Locate the cell with the specified text and output its (X, Y) center coordinate. 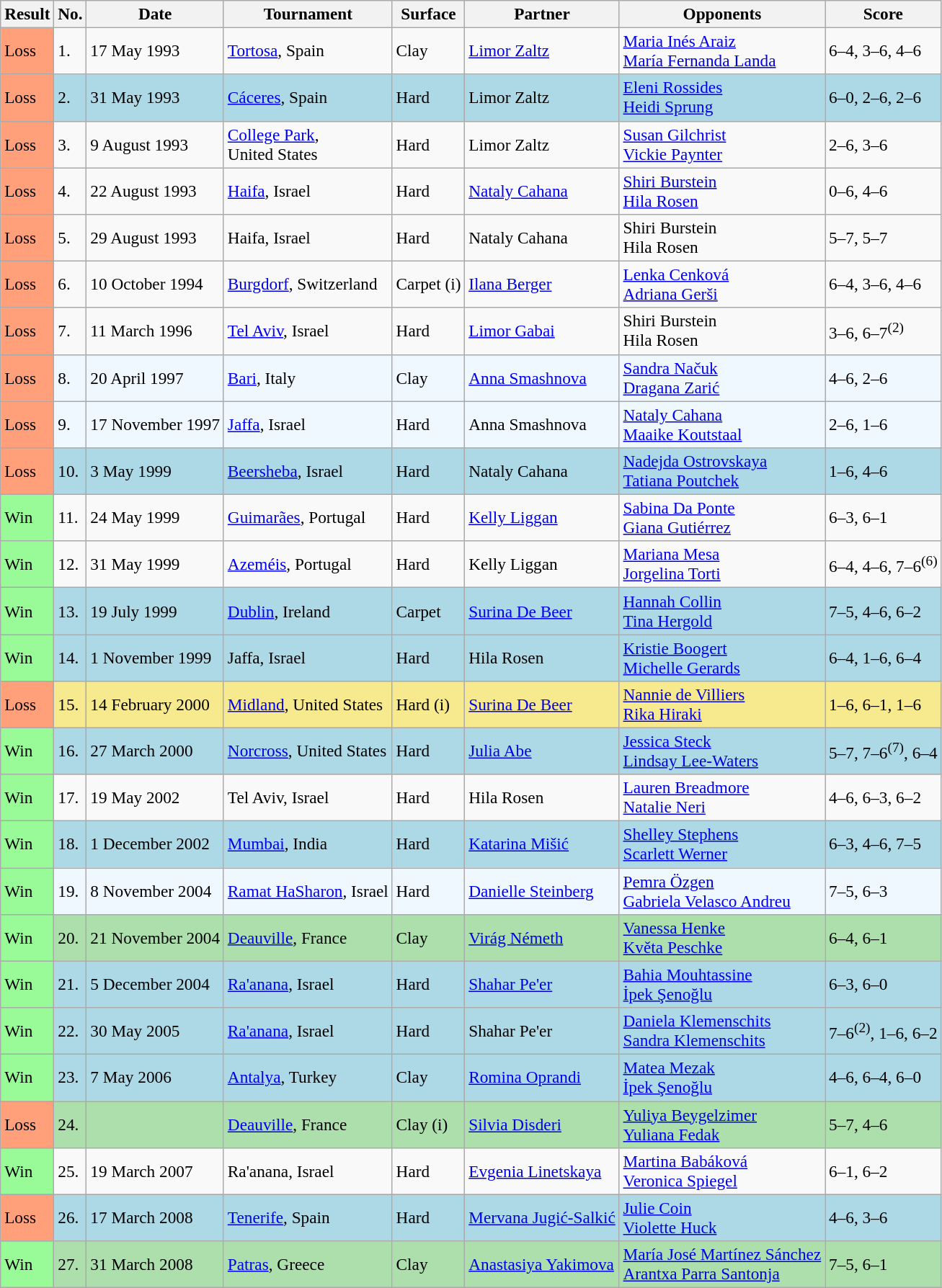
6–4, 1–6, 6–4 (884, 657)
Matea Mezak İpek Şenoğlu (722, 1078)
2. (71, 98)
Silvia Disderi (542, 1124)
5. (71, 238)
21. (71, 984)
7–5, 6–3 (884, 890)
4–6, 2–6 (884, 377)
9 August 1993 (155, 144)
3 May 1999 (155, 471)
19 May 2002 (155, 798)
Nataly Cahana Maaike Koutstaal (722, 424)
Pemra Özgen Gabriela Velasco Andreu (722, 890)
14 February 2000 (155, 705)
4–6, 3–6 (884, 1217)
5–7, 7–6(7), 6–4 (884, 751)
19. (71, 890)
1–6, 4–6 (884, 471)
7. (71, 331)
1 November 1999 (155, 657)
Norcross, United States (308, 751)
6–3, 6–1 (884, 517)
31 May 1993 (155, 98)
Lauren Breadmore Natalie Neri (722, 798)
6–1, 6–2 (884, 1171)
Daniela Klemenschits Sandra Klemenschits (722, 1030)
Carpet (i) (428, 284)
Tortosa, Spain (308, 50)
6. (71, 284)
Partner (542, 14)
21 November 2004 (155, 938)
12. (71, 565)
31 May 1999 (155, 565)
Result (27, 14)
24 May 1999 (155, 517)
7–5, 4–6, 6–2 (884, 611)
31 March 2008 (155, 1264)
Patras, Greece (308, 1264)
Score (884, 14)
Julie Coin Violette Huck (722, 1217)
6–4, 6–1 (884, 938)
6–3, 6–0 (884, 984)
Virág Németh (542, 938)
Jessica Steck Lindsay Lee-Waters (722, 751)
Martina Babáková Veronica Spiegel (722, 1171)
2–6, 3–6 (884, 144)
Date (155, 14)
17. (71, 798)
Surface (428, 14)
4–6, 6–4, 6–0 (884, 1078)
27. (71, 1264)
7–6(2), 1–6, 6–2 (884, 1030)
Mervana Jugić-Salkić (542, 1217)
María José Martínez Sánchez Arantxa Parra Santonja (722, 1264)
Hard (i) (428, 705)
Nannie de Villiers Rika Hiraki (722, 705)
Antalya, Turkey (308, 1078)
6–0, 2–6, 2–6 (884, 98)
1. (71, 50)
Nadejda Ostrovskaya Tatiana Poutchek (722, 471)
Sandra Načuk Dragana Zarić (722, 377)
7–5, 6–1 (884, 1264)
Mariana Mesa Jorgelina Torti (722, 565)
Julia Abe (542, 751)
6–4, 4–6, 7–6(6) (884, 565)
1–6, 6–1, 1–6 (884, 705)
Clay (i) (428, 1124)
2–6, 1–6 (884, 424)
Danielle Steinberg (542, 890)
7 May 2006 (155, 1078)
24. (71, 1124)
29 August 1993 (155, 238)
Lenka Cenková Adriana Gerši (722, 284)
19 March 2007 (155, 1171)
Yuliya Beygelzimer Yuliana Fedak (722, 1124)
Susan Gilchrist Vickie Paynter (722, 144)
Kristie Boogert Michelle Gerards (722, 657)
4. (71, 190)
5–7, 4–6 (884, 1124)
20. (71, 938)
Limor Gabai (542, 331)
Beersheba, Israel (308, 471)
11. (71, 517)
1 December 2002 (155, 844)
Azeméis, Portugal (308, 565)
Bahia Mouhtassine İpek Şenoğlu (722, 984)
Burgdorf, Switzerland (308, 284)
Tenerife, Spain (308, 1217)
9. (71, 424)
Midland, United States (308, 705)
College Park, United States (308, 144)
Romina Oprandi (542, 1078)
Eleni Rossides Heidi Sprung (722, 98)
11 March 1996 (155, 331)
No. (71, 14)
4–6, 6–3, 6–2 (884, 798)
Vanessa Henke Květa Peschke (722, 938)
14. (71, 657)
Shelley Stephens Scarlett Werner (722, 844)
26. (71, 1217)
Guimarães, Portugal (308, 517)
3–6, 6–7(2) (884, 331)
17 November 1997 (155, 424)
Hannah Collin Tina Hergold (722, 611)
6–3, 4–6, 7–5 (884, 844)
15. (71, 705)
Opponents (722, 14)
13. (71, 611)
5–7, 5–7 (884, 238)
22 August 1993 (155, 190)
18. (71, 844)
Maria Inés Araiz María Fernanda Landa (722, 50)
19 July 1999 (155, 611)
10. (71, 471)
17 May 1993 (155, 50)
Tournament (308, 14)
Anastasiya Yakimova (542, 1264)
Katarina Mišić (542, 844)
0–6, 4–6 (884, 190)
Sabina Da Ponte Giana Gutiérrez (722, 517)
25. (71, 1171)
8 November 2004 (155, 890)
Ramat HaSharon, Israel (308, 890)
16. (71, 751)
20 April 1997 (155, 377)
10 October 1994 (155, 284)
27 March 2000 (155, 751)
Ilana Berger (542, 284)
Bari, Italy (308, 377)
Mumbai, India (308, 844)
Cáceres, Spain (308, 98)
30 May 2005 (155, 1030)
Evgenia Linetskaya (542, 1171)
8. (71, 377)
Dublin, Ireland (308, 611)
22. (71, 1030)
23. (71, 1078)
Carpet (428, 611)
5 December 2004 (155, 984)
17 March 2008 (155, 1217)
3. (71, 144)
